Provide the (X, Y) coordinate of the cell's center where the given text is located.  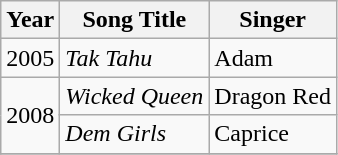
Song Title (134, 20)
Year (30, 20)
Caprice (273, 134)
Dragon Red (273, 96)
Singer (273, 20)
Dem Girls (134, 134)
Adam (273, 58)
Tak Tahu (134, 58)
2008 (30, 115)
Wicked Queen (134, 96)
2005 (30, 58)
